Provide the (x, y) coordinate of the cell's center where the given text is located.  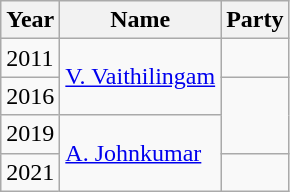
Name (140, 20)
2016 (30, 96)
A. Johnkumar (140, 153)
2011 (30, 58)
Year (30, 20)
2021 (30, 172)
2019 (30, 134)
Party (255, 20)
V. Vaithilingam (140, 77)
